Search for the cell housing the specified text and yield its (x, y) center coordinate. 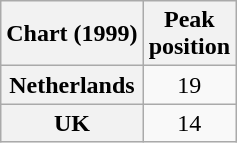
Netherlands (72, 85)
UK (72, 123)
19 (189, 85)
14 (189, 123)
Chart (1999) (72, 34)
Peakposition (189, 34)
